Find where the given text appears and provide that cell's center as (x, y) coordinate. 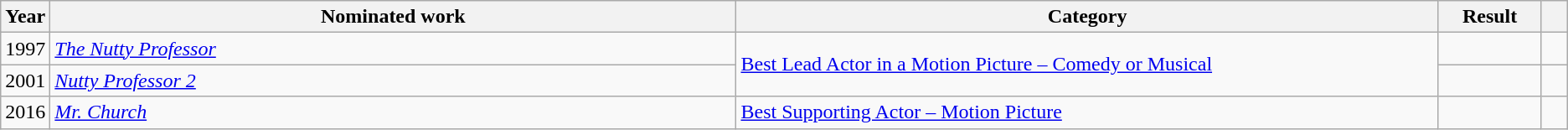
2001 (25, 81)
Year (25, 17)
1997 (25, 49)
Best Lead Actor in a Motion Picture – Comedy or Musical (1087, 65)
2016 (25, 112)
Result (1489, 17)
Mr. Church (394, 112)
Best Supporting Actor – Motion Picture (1087, 112)
The Nutty Professor (394, 49)
Category (1087, 17)
Nominated work (394, 17)
Nutty Professor 2 (394, 81)
